Locate the cell with the specified text and output its (X, Y) center coordinate. 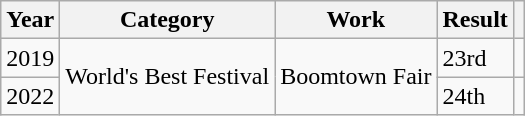
2019 (30, 58)
Result (475, 20)
Year (30, 20)
24th (475, 96)
23rd (475, 58)
Boomtown Fair (356, 77)
Category (168, 20)
World's Best Festival (168, 77)
2022 (30, 96)
Work (356, 20)
